Locate the cell with the specified text and output its [x, y] center coordinate. 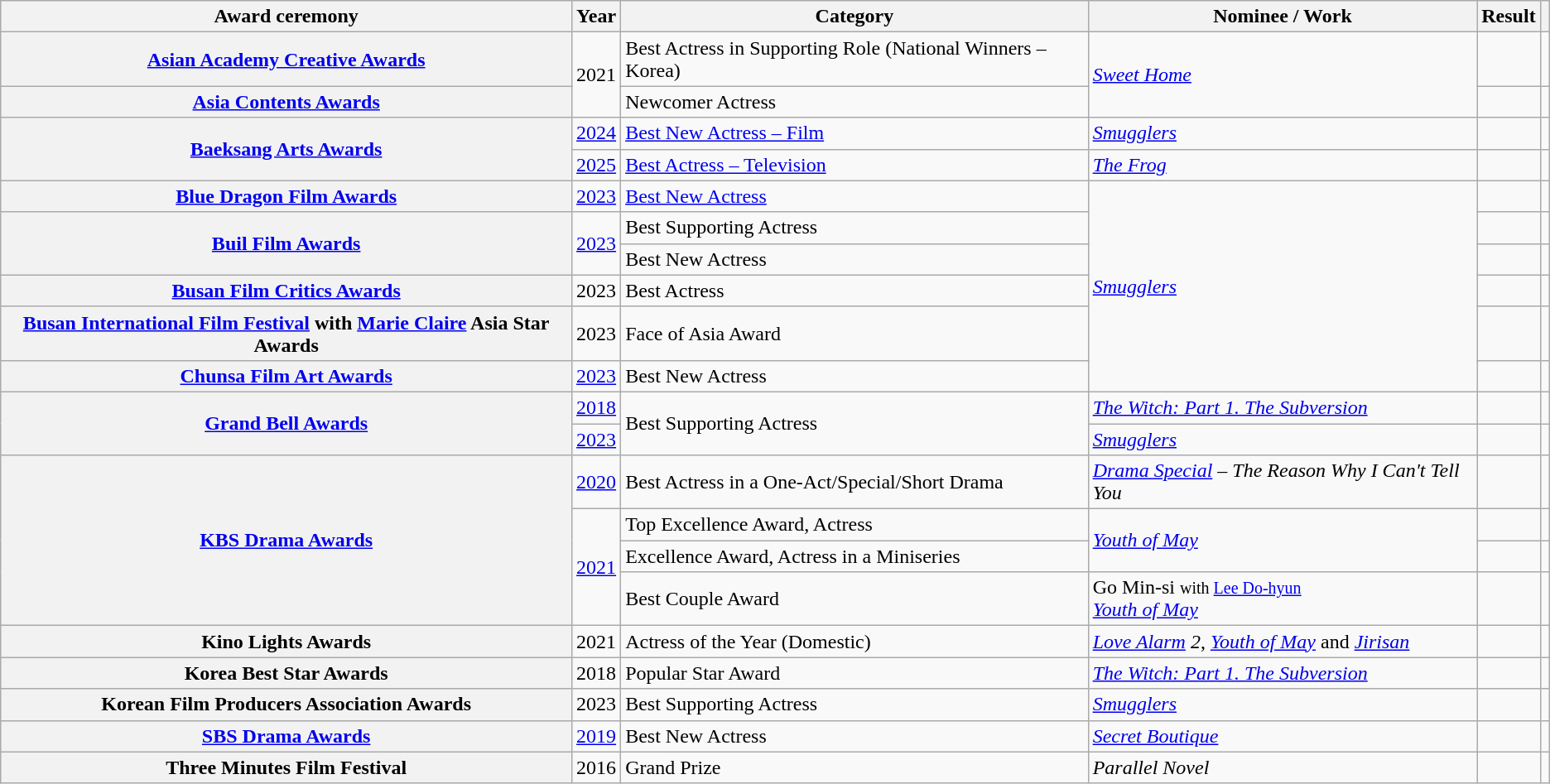
Actress of the Year (Domestic) [854, 642]
Busan International Film Festival with Marie Claire Asia Star Awards [286, 333]
Category [854, 17]
Youth of May [1283, 541]
Secret Boutique [1283, 736]
Grand Bell Awards [286, 423]
Year [596, 17]
Chunsa Film Art Awards [286, 376]
Asian Academy Creative Awards [286, 60]
Excellence Award, Actress in a Miniseries [854, 556]
Korean Film Producers Association Awards [286, 705]
Go Min-si with Lee Do-hyunYouth of May [1283, 599]
2019 [596, 736]
Best New Actress – Film [854, 133]
2016 [596, 767]
Blue Dragon Film Awards [286, 196]
Best Actress [854, 291]
Nominee / Work [1283, 17]
Award ceremony [286, 17]
2020 [596, 482]
Buil Film Awards [286, 243]
Korea Best Star Awards [286, 673]
2025 [596, 165]
The Frog [1283, 165]
Love Alarm 2, Youth of May and Jirisan [1283, 642]
Three Minutes Film Festival [286, 767]
KBS Drama Awards [286, 541]
Popular Star Award [854, 673]
Top Excellence Award, Actress [854, 525]
Baeksang Arts Awards [286, 149]
Parallel Novel [1283, 767]
Best Actress in a One-Act/Special/Short Drama [854, 482]
SBS Drama Awards [286, 736]
Kino Lights Awards [286, 642]
Sweet Home [1283, 75]
Grand Prize [854, 767]
Newcomer Actress [854, 102]
Busan Film Critics Awards [286, 291]
Drama Special – The Reason Why I Can't Tell You [1283, 482]
Best Actress in Supporting Role (National Winners – Korea) [854, 60]
Best Actress – Television [854, 165]
Asia Contents Awards [286, 102]
Result [1509, 17]
2024 [596, 133]
Best Couple Award [854, 599]
Face of Asia Award [854, 333]
